Return the [x, y] coordinate for the center point of the cell that contains the specified text.  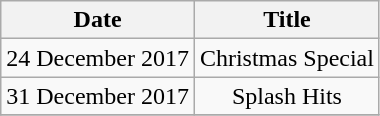
Splash Hits [286, 96]
31 December 2017 [98, 96]
Title [286, 20]
Date [98, 20]
Christmas Special [286, 58]
24 December 2017 [98, 58]
